Provide the [x, y] coordinate of the cell's center where the given text is located.  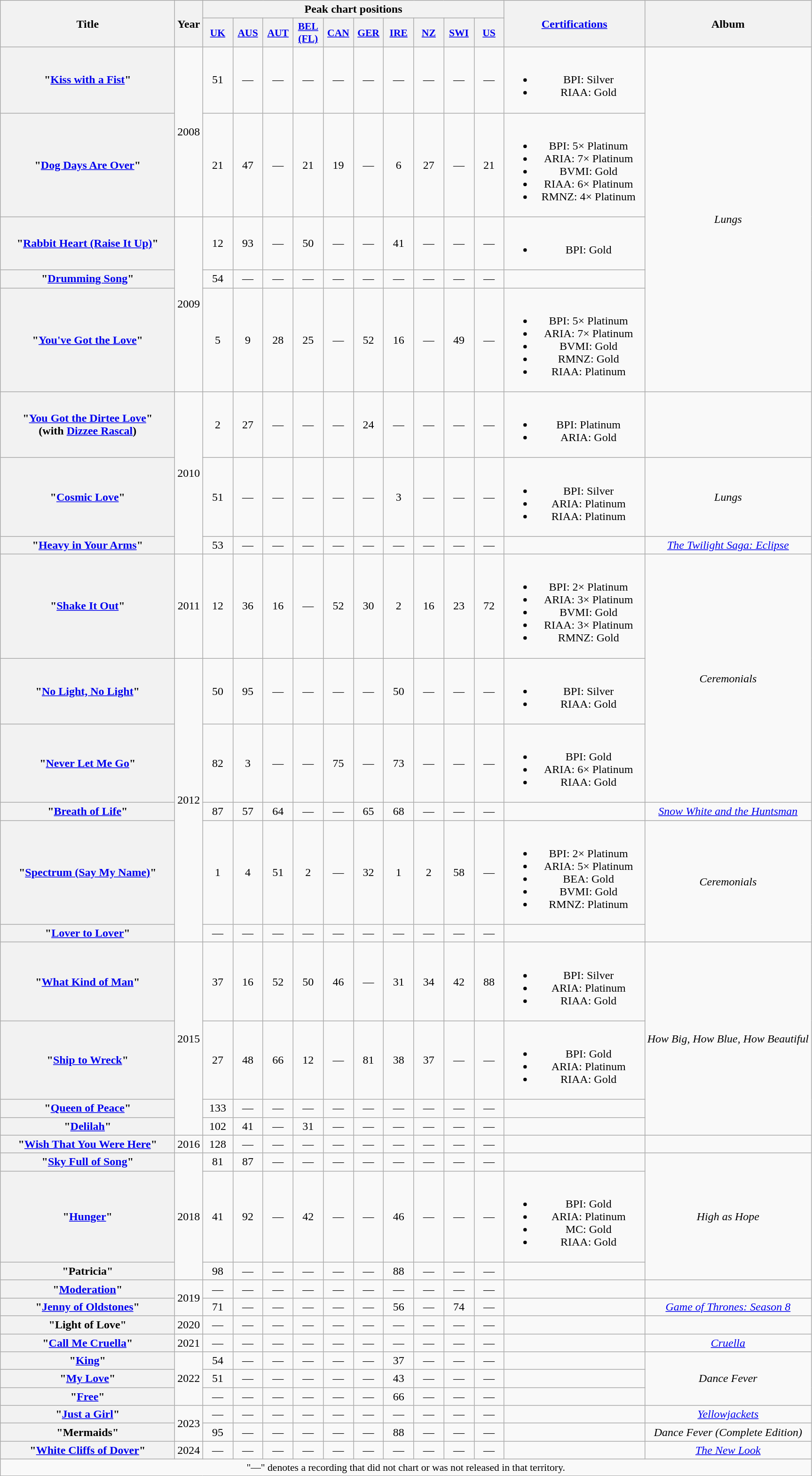
Yellowjackets [728, 1414]
74 [459, 1307]
"What Kind of Man" [87, 982]
2008 [189, 132]
2012 [189, 800]
47 [248, 165]
34 [429, 982]
2009 [189, 304]
The Twilight Saga: Eclipse [728, 545]
65 [369, 812]
UK [218, 33]
"Mermaids" [87, 1432]
"No Light, No Light" [87, 691]
23 [459, 606]
"Ship to Wreck" [87, 1060]
"Call Me Cruella" [87, 1342]
"Kiss with a Fist" [87, 80]
Dance Fever [728, 1379]
57 [248, 812]
IRE [399, 33]
32 [369, 873]
2023 [189, 1423]
"White Cliffs of Dover" [87, 1450]
19 [338, 165]
25 [308, 339]
US [489, 33]
82 [218, 764]
72 [489, 606]
BPI: GoldARIA: 6× PlatinumRIAA: Gold [575, 764]
2018 [189, 1216]
"Free" [87, 1397]
"Heavy in Your Arms" [87, 545]
"King" [87, 1361]
How Big, How Blue, How Beautiful [728, 1039]
"Breath of Life" [87, 812]
BPI: 2× PlatinumARIA: 3× PlatinumBVMI: GoldRIAA: 3× PlatinumRMNZ: Gold [575, 606]
BPI: GoldARIA: PlatinumRIAA: Gold [575, 1060]
30 [369, 606]
9 [248, 339]
BPI: SilverARIA: PlatinumRIAA: Platinum [575, 497]
BPI: 2× PlatinumARIA: 5× PlatinumBEA: GoldBVMI: GoldRMNZ: Platinum [575, 873]
93 [248, 244]
AUS [248, 33]
2019 [189, 1298]
"Drumming Song" [87, 279]
128 [218, 1144]
BPI: SilverARIA: PlatinumRIAA: Gold [575, 982]
24 [369, 425]
"Dog Days Are Over" [87, 165]
BPI: PlatinumARIA: Gold [575, 425]
2022 [189, 1379]
102 [218, 1126]
"Moderation" [87, 1289]
Year [189, 24]
High as Hope [728, 1216]
"You've Got the Love" [87, 339]
"Light of Love" [87, 1325]
"Spectrum (Say My Name)" [87, 873]
GER [369, 33]
Game of Thrones: Season 8 [728, 1307]
73 [399, 764]
"My Love" [87, 1379]
BEL(FL) [308, 33]
The New Look [728, 1450]
2010 [189, 473]
BPI: GoldARIA: PlatinumMC: GoldRIAA: Gold [575, 1216]
2015 [189, 1039]
56 [399, 1307]
98 [218, 1271]
"Sky Full of Song" [87, 1162]
6 [399, 165]
2011 [189, 606]
"Delilah" [87, 1126]
"Jenny of Oldstones" [87, 1307]
36 [248, 606]
"Queen of Peace" [87, 1108]
"Just a Girl" [87, 1414]
Cruella [728, 1342]
Certifications [575, 24]
2021 [189, 1342]
CAN [338, 33]
"Patricia" [87, 1271]
"Cosmic Love" [87, 497]
64 [278, 812]
2024 [189, 1450]
Peak chart positions [354, 9]
71 [218, 1307]
133 [218, 1108]
92 [248, 1216]
"You Got the Dirtee Love"(with Dizzee Rascal) [87, 425]
75 [338, 764]
NZ [429, 33]
58 [459, 873]
"Wish That You Were Here" [87, 1144]
28 [278, 339]
43 [399, 1379]
Snow White and the Huntsman [728, 812]
Album [728, 24]
"Rabbit Heart (Raise It Up)" [87, 244]
68 [399, 812]
Dance Fever (Complete Edition) [728, 1432]
5 [218, 339]
"Never Let Me Go" [87, 764]
2016 [189, 1144]
4 [248, 873]
"Lover to Lover" [87, 933]
53 [218, 545]
"—" denotes a recording that did not chart or was not released in that territory. [406, 1468]
BPI: Gold [575, 244]
48 [248, 1060]
SWI [459, 33]
BPI: 5× PlatinumARIA: 7× PlatinumBVMI: GoldRIAA: 6× PlatinumRMNZ: 4× Platinum [575, 165]
49 [459, 339]
38 [399, 1060]
"Shake It Out" [87, 606]
"Hunger" [87, 1216]
2020 [189, 1325]
Title [87, 24]
BPI: 5× PlatinumARIA: 7× PlatinumBVMI: GoldRMNZ: GoldRIAA: Platinum [575, 339]
AUT [278, 33]
